Detect which cell encompasses the target text, then output its [x, y] center coordinate. 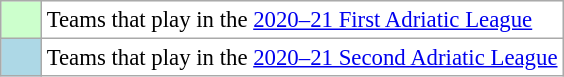
Teams that play in the 2020–21 First Adriatic League [302, 20]
Teams that play in the 2020–21 Second Adriatic League [302, 58]
